From the cell containing the given text, extract its center point as [X, Y] coordinate. 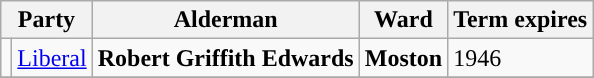
Ward [403, 20]
Moston [403, 58]
Term expires [520, 20]
Alderman [226, 20]
Liberal [52, 58]
Robert Griffith Edwards [226, 58]
1946 [520, 58]
Party [46, 20]
